For the text-containing cell, return its midpoint in (x, y) coordinate format. 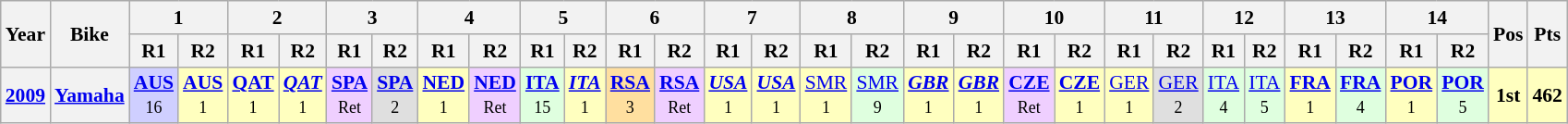
ITA1 (585, 94)
2 (277, 18)
Year (26, 33)
RSA3 (630, 94)
Pts (1548, 33)
POR5 (1463, 94)
FRA1 (1310, 94)
5 (563, 18)
4 (469, 18)
GER2 (1178, 94)
ITA4 (1224, 94)
NEDRet (495, 94)
2009 (26, 94)
11 (1154, 18)
12 (1245, 18)
10 (1055, 18)
13 (1335, 18)
SMR1 (826, 94)
1 (179, 18)
SPARet (349, 94)
SPA2 (395, 94)
1st (1509, 94)
RSARet (680, 94)
NED1 (443, 94)
CZERet (1029, 94)
6 (656, 18)
AUS16 (153, 94)
Bike (90, 33)
7 (752, 18)
FRA4 (1360, 94)
462 (1548, 94)
ITA5 (1264, 94)
ITA15 (543, 94)
AUS1 (203, 94)
9 (953, 18)
SMR9 (877, 94)
GER1 (1128, 94)
3 (373, 18)
14 (1437, 18)
Yamaha (90, 94)
8 (851, 18)
CZE1 (1080, 94)
Pos (1509, 33)
POR1 (1411, 94)
